Determine the [x, y] coordinate at the center of the cell enclosing the given text.  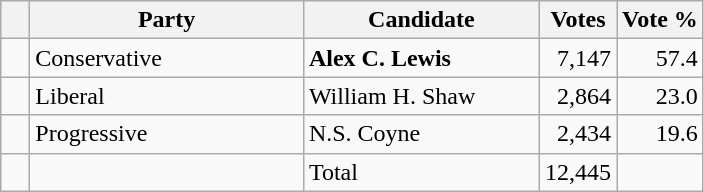
2,864 [578, 96]
N.S. Coyne [421, 134]
Vote % [660, 20]
Progressive [167, 134]
Alex C. Lewis [421, 58]
19.6 [660, 134]
Liberal [167, 96]
Party [167, 20]
12,445 [578, 172]
Total [421, 172]
7,147 [578, 58]
Votes [578, 20]
Candidate [421, 20]
57.4 [660, 58]
Conservative [167, 58]
2,434 [578, 134]
William H. Shaw [421, 96]
23.0 [660, 96]
